Detect which cell encompasses the target text, then output its (X, Y) center coordinate. 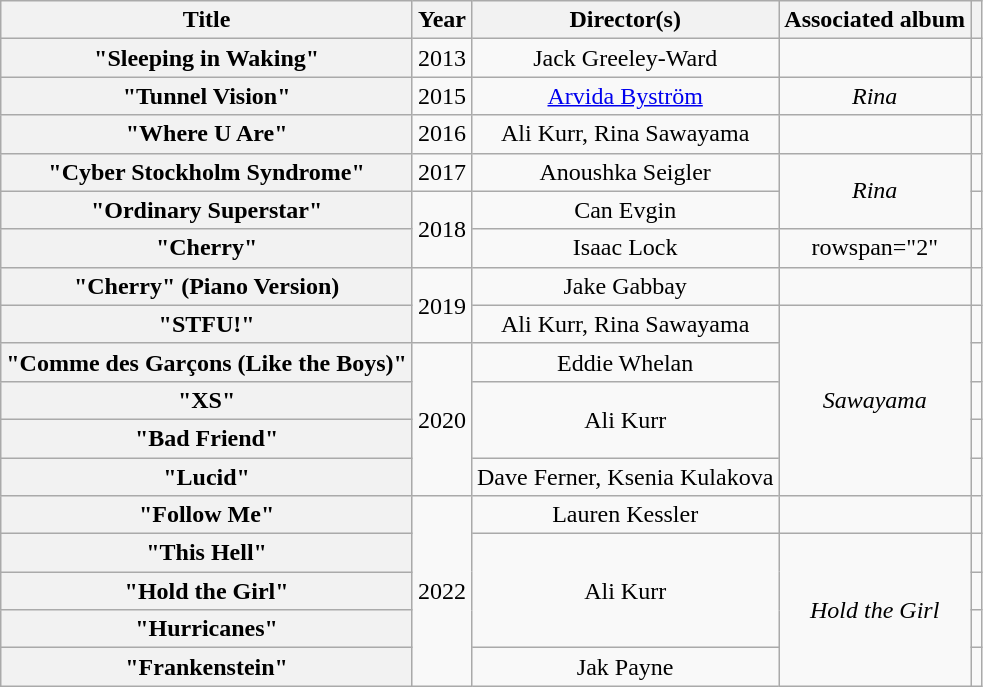
rowspan="2" (875, 248)
"Hold the Girl" (207, 591)
2017 (442, 172)
Jack Greeley-Ward (624, 58)
"Frankenstein" (207, 667)
Can Evgin (624, 210)
"Ordinary Superstar" (207, 210)
"Cherry" (207, 248)
Title (207, 20)
Isaac Lock (624, 248)
Lauren Kessler (624, 515)
2013 (442, 58)
"Lucid" (207, 477)
Associated album (875, 20)
2022 (442, 591)
Jake Gabbay (624, 286)
Director(s) (624, 20)
"XS" (207, 400)
"Cyber Stockholm Syndrome" (207, 172)
"Comme des Garçons (Like the Boys)" (207, 362)
Hold the Girl (875, 610)
2016 (442, 134)
2015 (442, 96)
"Follow Me" (207, 515)
Arvida Byström (624, 96)
Jak Payne (624, 667)
Year (442, 20)
Sawayama (875, 400)
2019 (442, 305)
"Sleeping in Waking" (207, 58)
Dave Ferner, Ksenia Kulakova (624, 477)
"Hurricanes" (207, 629)
"Cherry" (Piano Version) (207, 286)
"Tunnel Vision" (207, 96)
"Where U Are" (207, 134)
"This Hell" (207, 553)
"STFU!" (207, 324)
"Bad Friend" (207, 438)
2018 (442, 229)
2020 (442, 419)
Eddie Whelan (624, 362)
Anoushka Seigler (624, 172)
